Scan for the cell matching the given text and deliver its [x, y] coordinate at center. 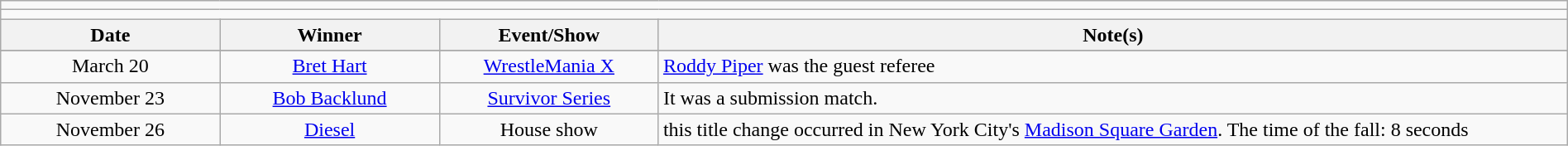
Event/Show [549, 35]
Bob Backlund [329, 98]
Roddy Piper was the guest referee [1113, 66]
Date [111, 35]
Note(s) [1113, 35]
November 26 [111, 129]
this title change occurred in New York City's Madison Square Garden. The time of the fall: 8 seconds [1113, 129]
House show [549, 129]
It was a submission match. [1113, 98]
Diesel [329, 129]
November 23 [111, 98]
WrestleMania X [549, 66]
Winner [329, 35]
Survivor Series [549, 98]
Bret Hart [329, 66]
March 20 [111, 66]
